For the text-containing cell, return its midpoint in (x, y) coordinate format. 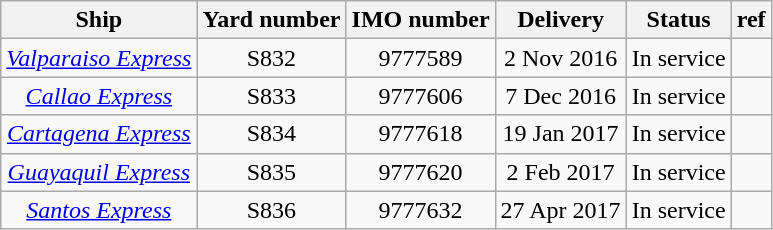
Delivery (560, 20)
S832 (272, 58)
Yard number (272, 20)
Cartagena Express (99, 134)
S835 (272, 172)
Valparaiso Express (99, 58)
S834 (272, 134)
7 Dec 2016 (560, 96)
27 Apr 2017 (560, 210)
Santos Express (99, 210)
19 Jan 2017 (560, 134)
9777620 (420, 172)
IMO number (420, 20)
ref (751, 20)
9777606 (420, 96)
2 Nov 2016 (560, 58)
Callao Express (99, 96)
Ship (99, 20)
9777589 (420, 58)
Status (678, 20)
Guayaquil Express (99, 172)
2 Feb 2017 (560, 172)
9777618 (420, 134)
9777632 (420, 210)
S836 (272, 210)
S833 (272, 96)
